Capture the cell that displays the provided text and extract its [x, y] central coordinate. 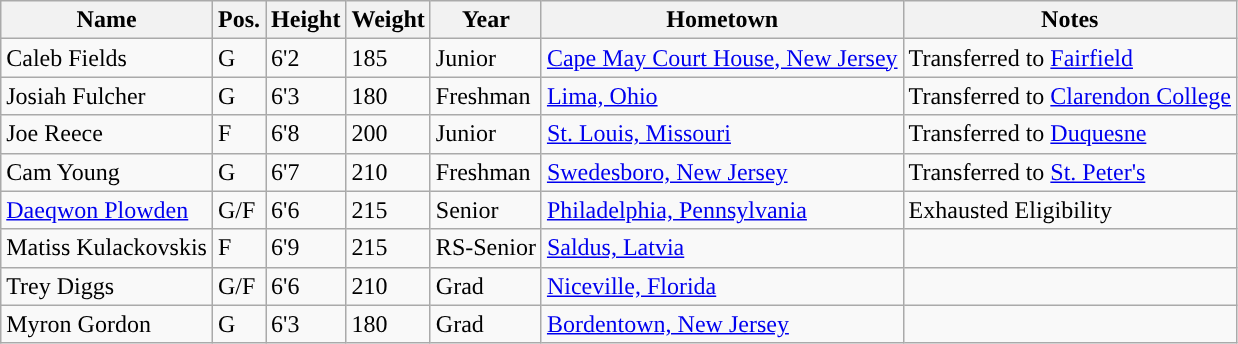
Bordentown, New Jersey [722, 324]
Philadelphia, Pennsylvania [722, 210]
6'9 [306, 248]
6'7 [306, 172]
Name [107, 20]
Transferred to St. Peter's [1070, 172]
Weight [388, 20]
Lima, Ohio [722, 96]
Daeqwon Plowden [107, 210]
St. Louis, Missouri [722, 134]
Matiss Kulackovskis [107, 248]
Myron Gordon [107, 324]
Swedesboro, New Jersey [722, 172]
200 [388, 134]
Caleb Fields [107, 58]
Josiah Fulcher [107, 96]
Hometown [722, 20]
RS-Senior [486, 248]
Trey Diggs [107, 286]
Notes [1070, 20]
Transferred to Duquesne [1070, 134]
Pos. [238, 20]
Cape May Court House, New Jersey [722, 58]
Transferred to Clarendon College [1070, 96]
6'2 [306, 58]
185 [388, 58]
Joe Reece [107, 134]
Saldus, Latvia [722, 248]
Transferred to Fairfield [1070, 58]
Niceville, Florida [722, 286]
Senior [486, 210]
Cam Young [107, 172]
Height [306, 20]
6'8 [306, 134]
Year [486, 20]
Exhausted Eligibility [1070, 210]
